Output the [X, Y] coordinate of the center of the cell containing the given text.  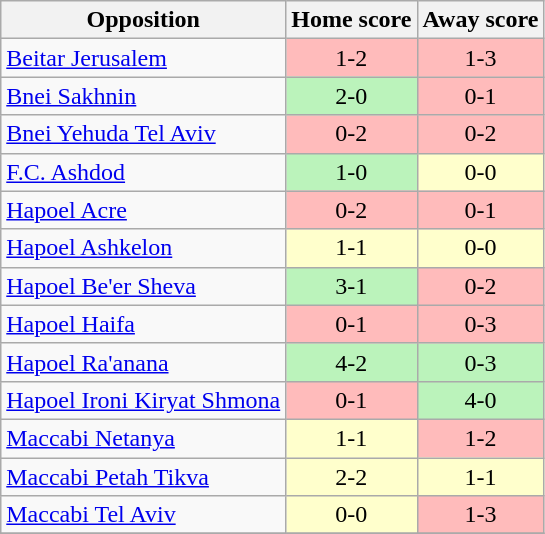
3-1 [352, 286]
Maccabi Tel Aviv [144, 515]
Hapoel Ironi Kiryat Shmona [144, 400]
Maccabi Petah Tikva [144, 477]
4-0 [480, 400]
Hapoel Be'er Sheva [144, 286]
Beitar Jerusalem [144, 58]
Home score [352, 20]
1-0 [352, 172]
Maccabi Netanya [144, 438]
Hapoel Acre [144, 210]
Bnei Sakhnin [144, 96]
4-2 [352, 362]
Bnei Yehuda Tel Aviv [144, 134]
2-2 [352, 477]
Hapoel Ashkelon [144, 248]
Hapoel Haifa [144, 324]
2-0 [352, 96]
Hapoel Ra'anana [144, 362]
F.C. Ashdod [144, 172]
Away score [480, 20]
Opposition [144, 20]
